Pinpoint the cell where the given text exists, returning its (x, y) midpoint coordinate. 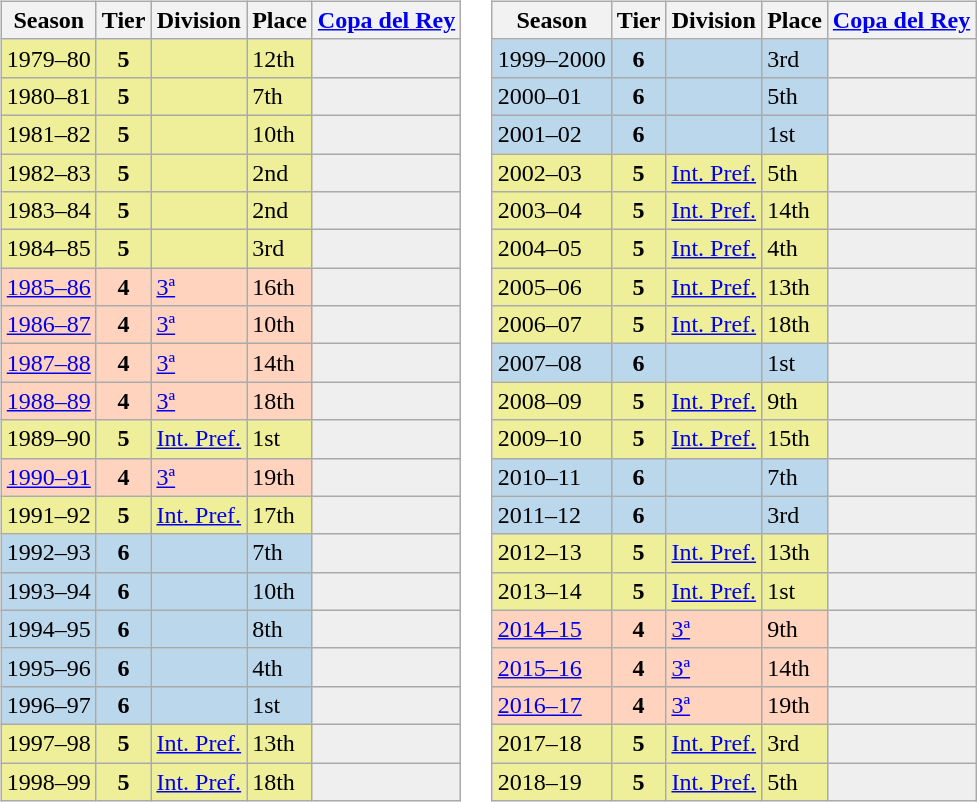
2012–13 (552, 553)
15th (795, 439)
2004–05 (552, 249)
1992–93 (48, 553)
1994–95 (48, 629)
1991–92 (48, 515)
17th (280, 515)
1981–82 (48, 134)
1979–80 (48, 58)
1986–87 (48, 325)
2010–11 (552, 477)
1987–88 (48, 363)
1996–97 (48, 705)
2011–12 (552, 515)
1997–98 (48, 743)
2003–04 (552, 211)
1984–85 (48, 249)
2005–06 (552, 287)
1998–99 (48, 781)
1982–83 (48, 173)
2009–10 (552, 439)
1988–89 (48, 401)
1990–91 (48, 477)
1993–94 (48, 591)
16th (280, 287)
1983–84 (48, 211)
2013–14 (552, 591)
12th (280, 58)
1995–96 (48, 667)
2018–19 (552, 781)
1980–81 (48, 96)
1985–86 (48, 287)
1989–90 (48, 439)
2000–01 (552, 96)
2016–17 (552, 705)
2017–18 (552, 743)
2001–02 (552, 134)
2002–03 (552, 173)
2006–07 (552, 325)
2007–08 (552, 363)
2014–15 (552, 629)
2015–16 (552, 667)
8th (280, 629)
2008–09 (552, 401)
1999–2000 (552, 58)
